Locate the cell with the specified text and output its [x, y] center coordinate. 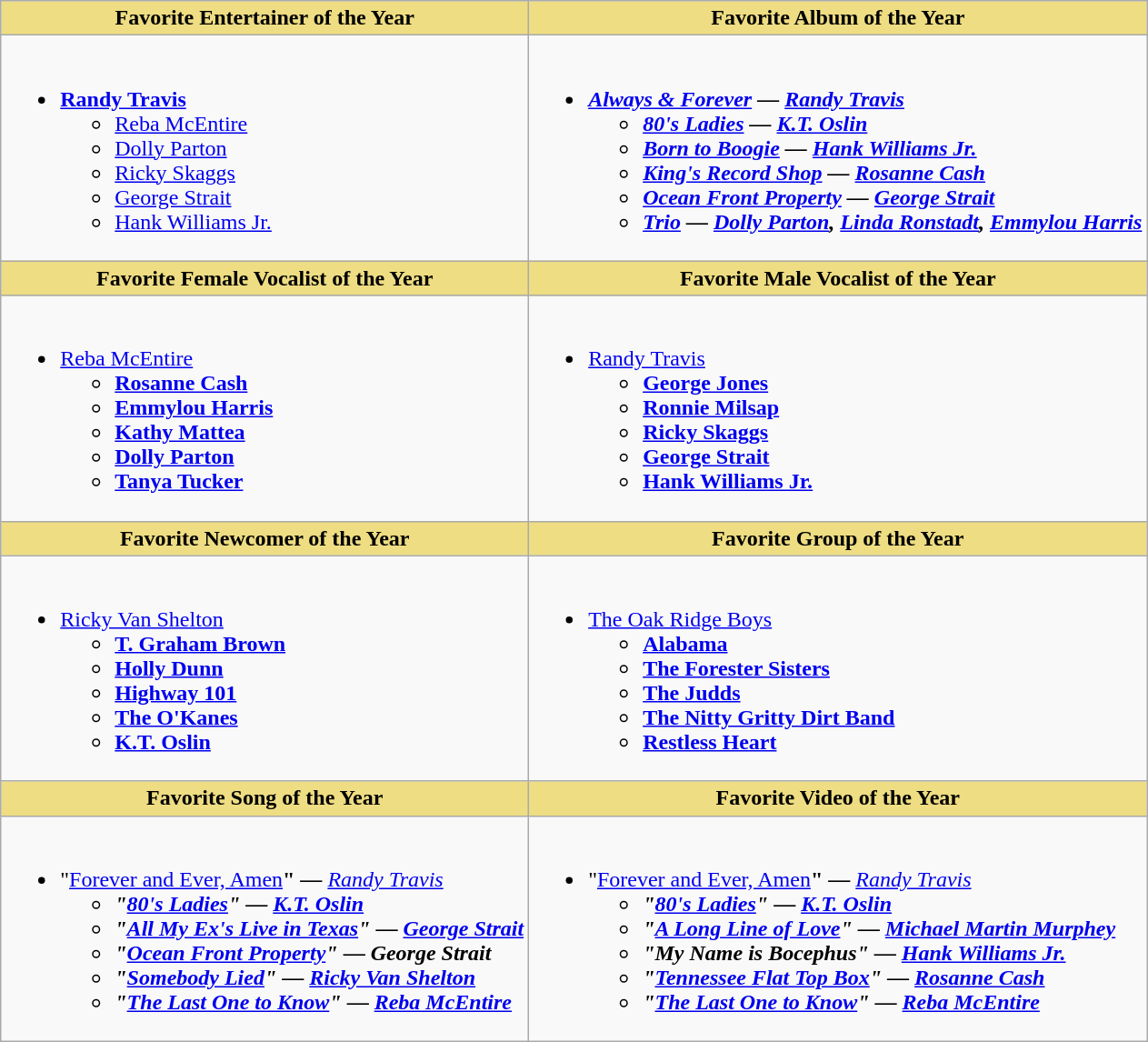
The Oak Ridge BoysAlabamaThe Forester SistersThe JuddsThe Nitty Gritty Dirt BandRestless Heart [838, 668]
Reba McEntireRosanne CashEmmylou HarrisKathy MatteaDolly PartonTanya Tucker [265, 408]
Favorite Female Vocalist of the Year [265, 278]
Favorite Newcomer of the Year [265, 538]
Randy TravisReba McEntireDolly PartonRicky SkaggsGeorge StraitHank Williams Jr. [265, 148]
Favorite Album of the Year [838, 18]
Favorite Group of the Year [838, 538]
Randy TravisGeorge JonesRonnie MilsapRicky SkaggsGeorge StraitHank Williams Jr. [838, 408]
Favorite Male Vocalist of the Year [838, 278]
Favorite Video of the Year [838, 798]
Ricky Van SheltonT. Graham BrownHolly DunnHighway 101The O'KanesK.T. Oslin [265, 668]
Favorite Song of the Year [265, 798]
Favorite Entertainer of the Year [265, 18]
